Determine the [X, Y] coordinate at the center of the cell enclosing the given text.  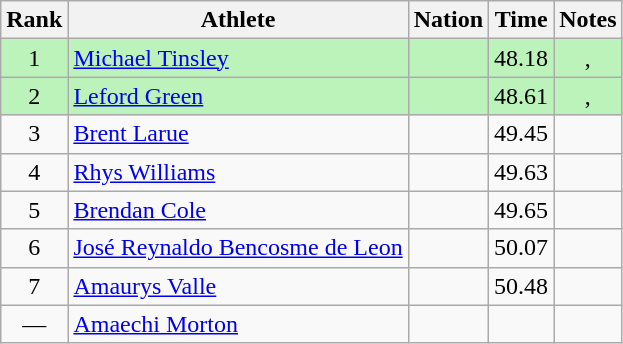
Michael Tinsley [238, 58]
Amaurys Valle [238, 286]
2 [34, 96]
49.65 [522, 210]
3 [34, 134]
— [34, 324]
6 [34, 248]
48.18 [522, 58]
50.07 [522, 248]
7 [34, 286]
Leford Green [238, 96]
49.63 [522, 172]
Brendan Cole [238, 210]
1 [34, 58]
Athlete [238, 20]
Brent Larue [238, 134]
Rhys Williams [238, 172]
50.48 [522, 286]
48.61 [522, 96]
Notes [588, 20]
Amaechi Morton [238, 324]
José Reynaldo Bencosme de Leon [238, 248]
49.45 [522, 134]
Rank [34, 20]
Time [522, 20]
5 [34, 210]
Nation [448, 20]
4 [34, 172]
